For the text-containing cell, return its midpoint in (X, Y) coordinate format. 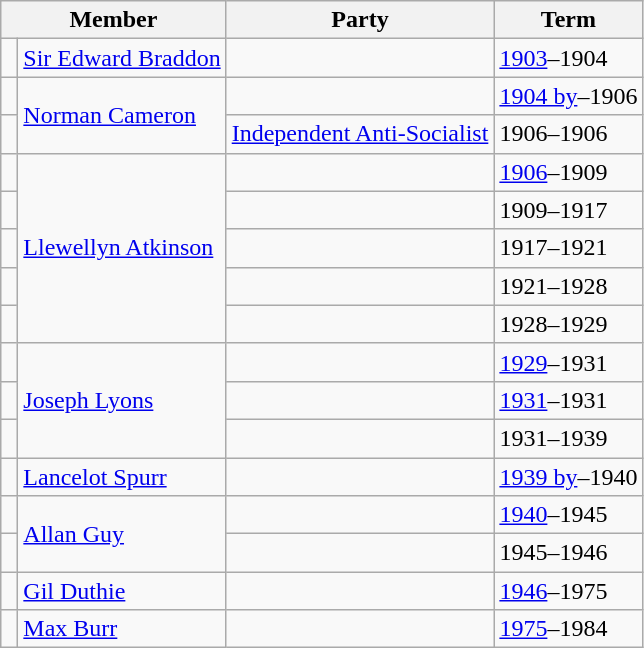
1906–1906 (568, 134)
1917–1921 (568, 248)
1929–1931 (568, 362)
1928–1929 (568, 324)
1921–1928 (568, 286)
Member (114, 20)
1940–1945 (568, 515)
Llewellyn Atkinson (122, 248)
Max Burr (122, 629)
1931–1939 (568, 438)
Joseph Lyons (122, 400)
Gil Duthie (122, 591)
Term (568, 20)
1904 by–1906 (568, 96)
Party (360, 20)
1939 by–1940 (568, 477)
Lancelot Spurr (122, 477)
1945–1946 (568, 553)
Norman Cameron (122, 115)
1931–1931 (568, 400)
1906–1909 (568, 172)
1909–1917 (568, 210)
1946–1975 (568, 591)
1903–1904 (568, 58)
1975–1984 (568, 629)
Independent Anti-Socialist (360, 134)
Allan Guy (122, 534)
Sir Edward Braddon (122, 58)
